Return the (X, Y) coordinate for the center point of the cell that contains the specified text.  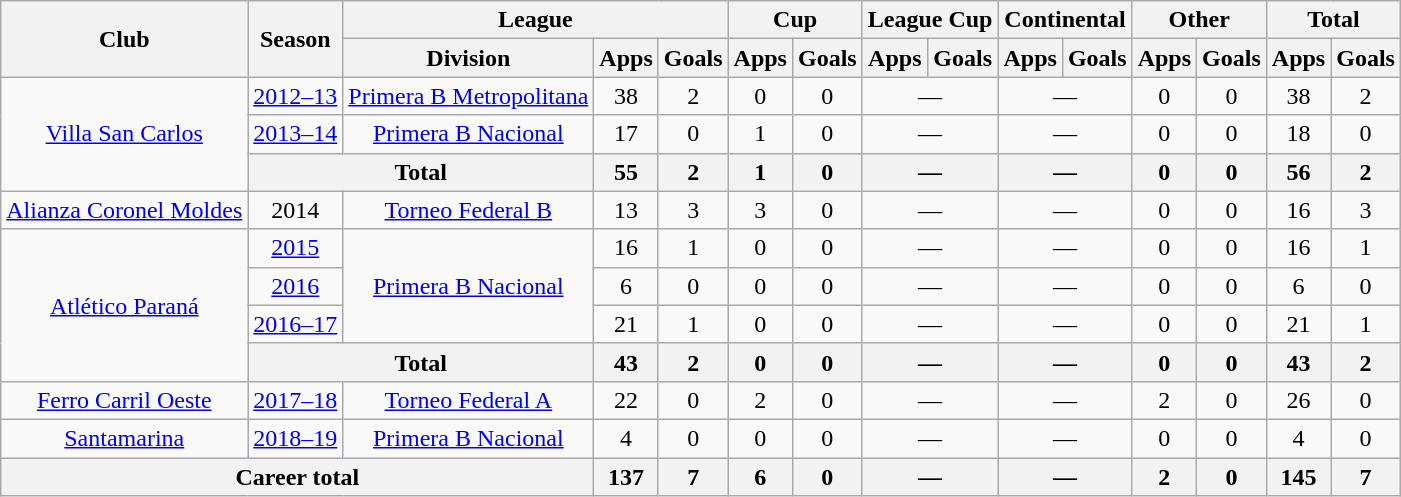
2016 (296, 286)
Division (468, 58)
Villa San Carlos (124, 134)
18 (1298, 134)
2015 (296, 248)
13 (626, 210)
Season (296, 39)
2016–17 (296, 324)
Santamarina (124, 438)
17 (626, 134)
Torneo Federal B (468, 210)
2018–19 (296, 438)
Continental (1065, 20)
2013–14 (296, 134)
2014 (296, 210)
Cup (795, 20)
Atlético Paraná (124, 305)
League Cup (930, 20)
56 (1298, 172)
2017–18 (296, 400)
145 (1298, 477)
26 (1298, 400)
22 (626, 400)
55 (626, 172)
Other (1199, 20)
137 (626, 477)
Alianza Coronel Moldes (124, 210)
Torneo Federal A (468, 400)
League (536, 20)
Club (124, 39)
Career total (298, 477)
Primera B Metropolitana (468, 96)
2012–13 (296, 96)
Ferro Carril Oeste (124, 400)
